Pinpoint the cell where the given text exists, returning its [X, Y] midpoint coordinate. 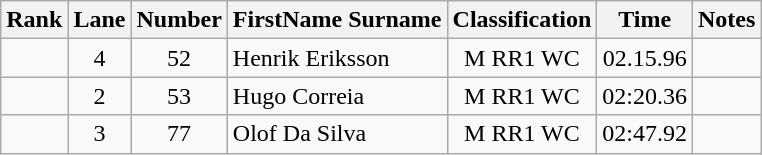
02.15.96 [645, 58]
Classification [522, 20]
Olof Da Silva [337, 134]
2 [100, 96]
02:20.36 [645, 96]
Lane [100, 20]
02:47.92 [645, 134]
Number [179, 20]
77 [179, 134]
FirstName Surname [337, 20]
Notes [727, 20]
Rank [34, 20]
Time [645, 20]
4 [100, 58]
3 [100, 134]
Henrik Eriksson [337, 58]
53 [179, 96]
52 [179, 58]
Hugo Correia [337, 96]
